For the text-containing cell, return its midpoint in [X, Y] coordinate format. 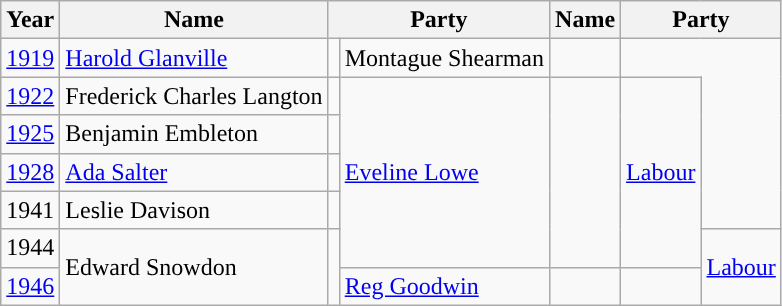
Year [30, 20]
Montague Shearman [444, 58]
1941 [30, 210]
1944 [30, 248]
Leslie Davison [194, 210]
1946 [30, 286]
Frederick Charles Langton [194, 96]
Benjamin Embleton [194, 134]
Eveline Lowe [444, 172]
Harold Glanville [194, 58]
1925 [30, 134]
1928 [30, 172]
Ada Salter [194, 172]
Reg Goodwin [444, 286]
Edward Snowdon [194, 267]
1919 [30, 58]
1922 [30, 96]
